Determine the [X, Y] coordinate at the center of the cell enclosing the given text.  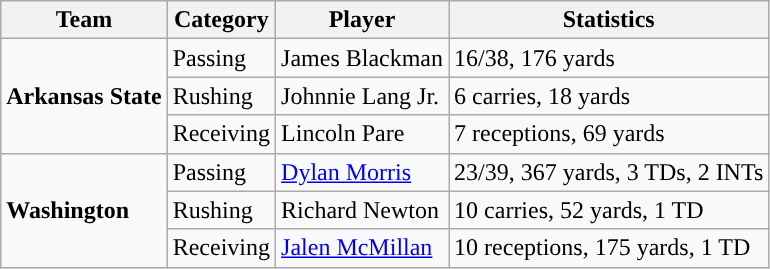
Lincoln Pare [362, 134]
Player [362, 20]
Statistics [609, 20]
James Blackman [362, 58]
Category [221, 20]
10 carries, 52 yards, 1 TD [609, 210]
Dylan Morris [362, 172]
10 receptions, 175 yards, 1 TD [609, 248]
16/38, 176 yards [609, 58]
Team [84, 20]
Washington [84, 210]
Jalen McMillan [362, 248]
Richard Newton [362, 210]
6 carries, 18 yards [609, 96]
Arkansas State [84, 96]
Johnnie Lang Jr. [362, 96]
23/39, 367 yards, 3 TDs, 2 INTs [609, 172]
7 receptions, 69 yards [609, 134]
